Pinpoint the cell where the given text exists, returning its [x, y] midpoint coordinate. 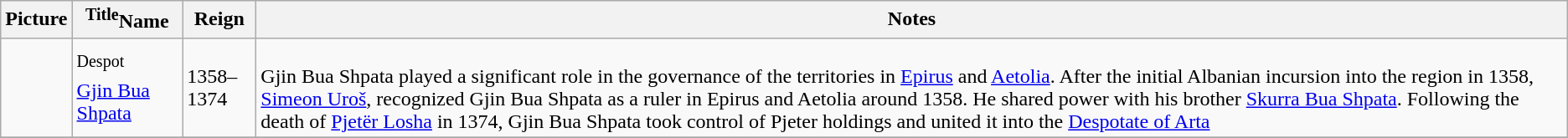
Reign [219, 20]
1358–1374 [219, 87]
DespotGjin Bua Shpata [127, 87]
TitleName [127, 20]
Notes [911, 20]
Picture [37, 20]
